From the cell containing the given text, extract its center point as (x, y) coordinate. 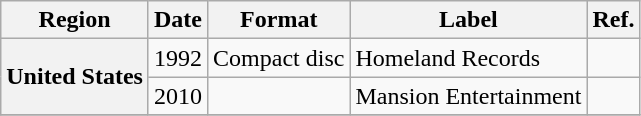
1992 (178, 58)
Date (178, 20)
Label (468, 20)
United States (75, 77)
2010 (178, 96)
Region (75, 20)
Homeland Records (468, 58)
Ref. (614, 20)
Format (279, 20)
Compact disc (279, 58)
Mansion Entertainment (468, 96)
